Return (x, y) of the center of cell containing provided text 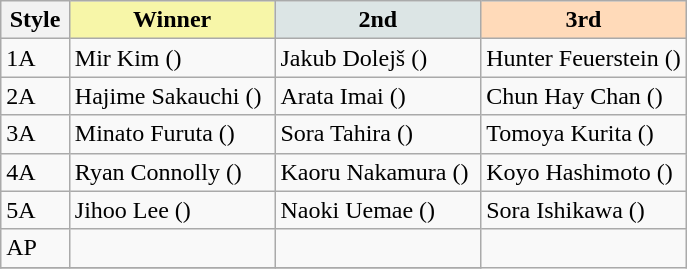
1A (36, 58)
Kaoru Nakamura () (378, 172)
Winner (172, 20)
2A (36, 96)
Minato Furuta () (172, 134)
Jihoo Lee () (172, 210)
2nd (378, 20)
Hajime Sakauchi () (172, 96)
Ryan Connolly () (172, 172)
Naoki Uemae () (378, 210)
Chun Hay Chan () (584, 96)
Hunter Feuerstein () (584, 58)
Jakub Dolejš () (378, 58)
4A (36, 172)
3rd (584, 20)
Style (36, 20)
Mir Kim () (172, 58)
3A (36, 134)
Arata Imai () (378, 96)
Koyo Hashimoto () (584, 172)
Sora Ishikawa () (584, 210)
Tomoya Kurita () (584, 134)
AP (36, 248)
5A (36, 210)
Sora Tahira () (378, 134)
